Detect which cell encompasses the target text, then output its (x, y) center coordinate. 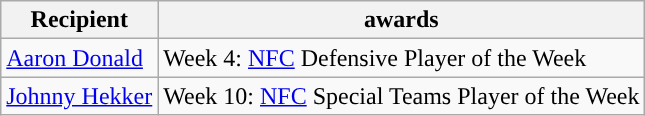
Aaron Donald (80, 58)
Recipient (80, 20)
awards (402, 20)
Johnny Hekker (80, 96)
Week 10: NFC Special Teams Player of the Week (402, 96)
Week 4: NFC Defensive Player of the Week (402, 58)
